Return (x, y) of the center of cell containing provided text 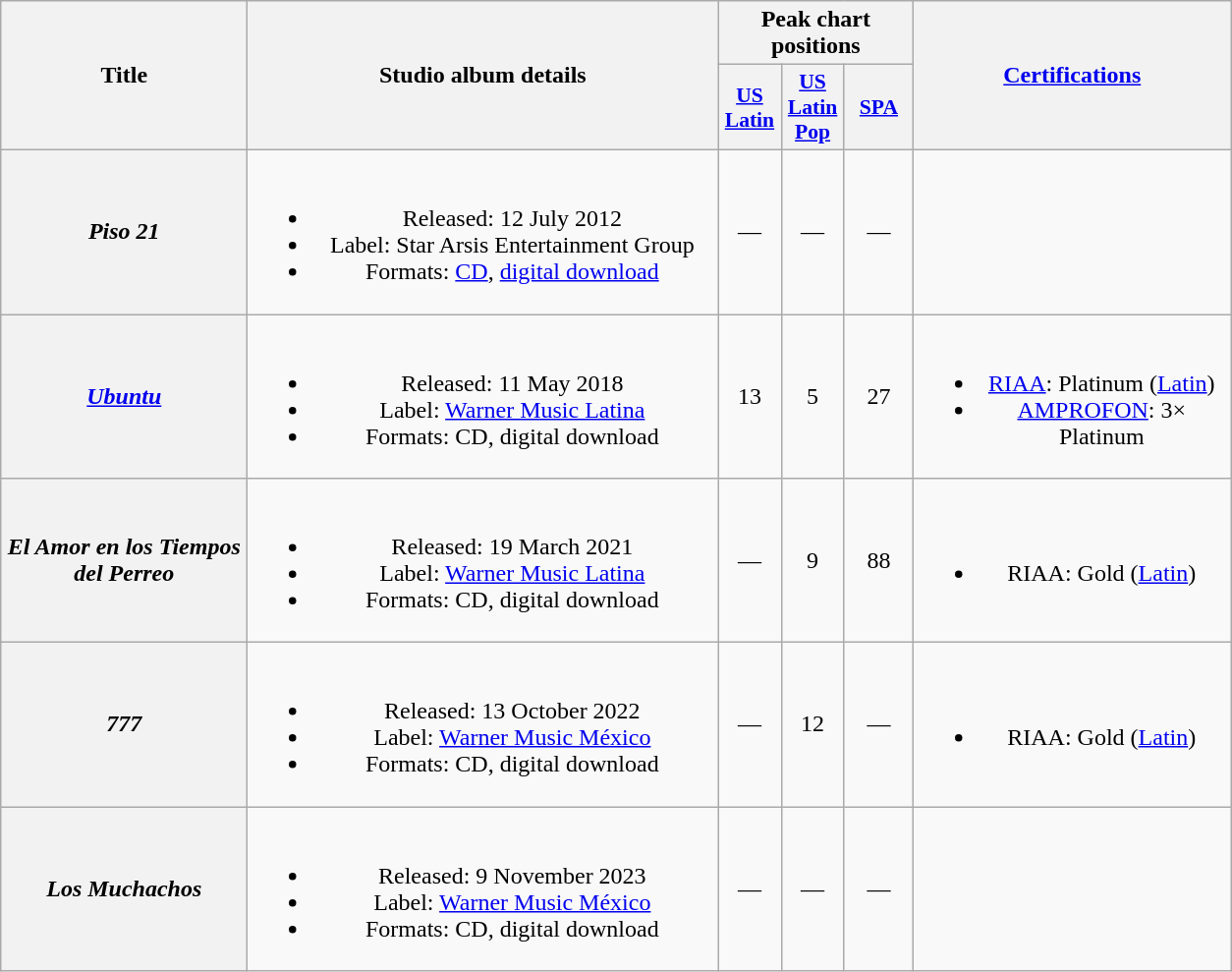
Peak chart positions (815, 33)
Released: 13 October 2022Label: Warner Music MéxicoFormats: CD, digital download (483, 725)
El Amor en los Tiempos del Perreo (124, 560)
Title (124, 76)
777 (124, 725)
USLatin Pop (812, 108)
Released: 19 March 2021Label: Warner Music LatinaFormats: CD, digital download (483, 560)
Released: 12 July 2012Label: Star Arsis Entertainment GroupFormats: CD, digital download (483, 232)
Studio album details (483, 76)
9 (812, 560)
Ubuntu (124, 397)
RIAA: Platinum (Latin)AMPROFON: 3× Platinum (1073, 397)
Certifications (1073, 76)
13 (750, 397)
Released: 9 November 2023Label: Warner Music MéxicoFormats: CD, digital download (483, 888)
Los Muchachos (124, 888)
Released: 11 May 2018Label: Warner Music LatinaFormats: CD, digital download (483, 397)
USLatin (750, 108)
88 (878, 560)
Piso 21 (124, 232)
12 (812, 725)
5 (812, 397)
SPA (878, 108)
27 (878, 397)
